Capture the cell that displays the provided text and extract its [X, Y] central coordinate. 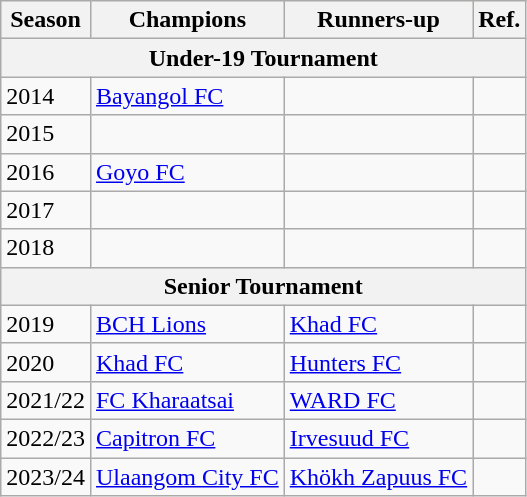
Ref. [500, 20]
Runners-up [378, 20]
Irvesuud FC [378, 438]
Capitron FC [187, 438]
2016 [46, 172]
BCH Lions [187, 324]
2014 [46, 96]
Senior Tournament [264, 286]
2017 [46, 210]
FC Kharaatsai [187, 400]
2021/22 [46, 400]
Khökh Zapuus FC [378, 477]
2023/24 [46, 477]
Season [46, 20]
Goyo FC [187, 172]
WARD FC [378, 400]
Under-19 Tournament [264, 58]
Ulaangom City FC [187, 477]
Champions [187, 20]
2018 [46, 248]
Bayangol FC [187, 96]
2019 [46, 324]
Hunters FC [378, 362]
2020 [46, 362]
2015 [46, 134]
2022/23 [46, 438]
